Scan for the cell matching the given text and deliver its (X, Y) coordinate at center. 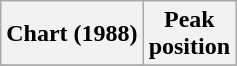
Peakposition (189, 34)
Chart (1988) (72, 34)
